Extract the (x, y) coordinate from the center of the cell holding the provided text.  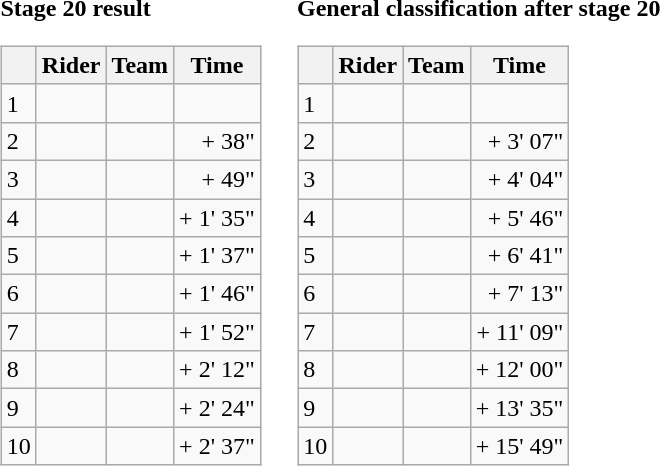
+ 1' 52" (218, 332)
+ 49" (218, 179)
+ 1' 37" (218, 256)
+ 15' 49" (520, 446)
+ 7' 13" (520, 294)
+ 2' 24" (218, 408)
+ 13' 35" (520, 408)
+ 1' 46" (218, 294)
+ 38" (218, 141)
+ 6' 41" (520, 256)
+ 2' 12" (218, 370)
+ 4' 04" (520, 179)
+ 12' 00" (520, 370)
+ 2' 37" (218, 446)
+ 1' 35" (218, 217)
+ 11' 09" (520, 332)
+ 5' 46" (520, 217)
+ 3' 07" (520, 141)
